Extract the (X, Y) coordinate from the center of the cell holding the provided text.  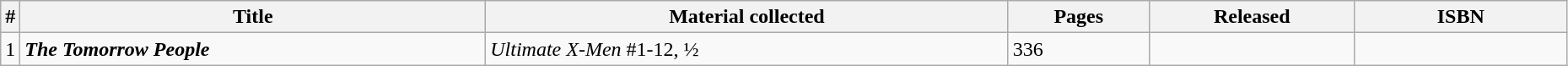
Ultimate X-Men #1-12, ½ (747, 49)
The Tomorrow People (253, 49)
Material collected (747, 17)
Released (1252, 17)
Pages (1078, 17)
Title (253, 17)
1 (10, 49)
# (10, 17)
336 (1078, 49)
ISBN (1461, 17)
